From the cell containing the given text, extract its center point as (x, y) coordinate. 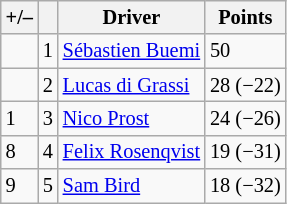
50 (246, 51)
8 (20, 152)
18 (−32) (246, 186)
Felix Rosenqvist (132, 152)
28 (−22) (246, 85)
5 (48, 186)
24 (−26) (246, 118)
Points (246, 17)
Lucas di Grassi (132, 85)
9 (20, 186)
3 (48, 118)
2 (48, 85)
Sébastien Buemi (132, 51)
19 (−31) (246, 152)
Sam Bird (132, 186)
Nico Prost (132, 118)
4 (48, 152)
+/– (20, 17)
Driver (132, 17)
